Return the [x, y] coordinate for the center point of the cell that contains the specified text.  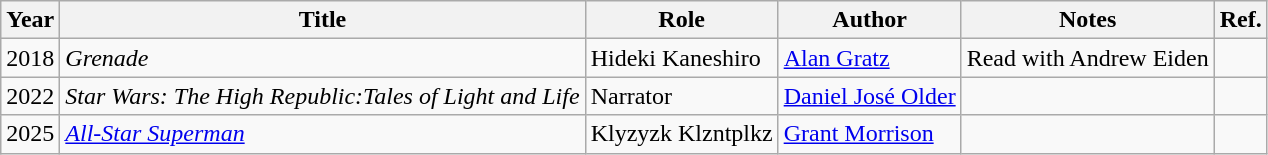
Grant Morrison [870, 134]
Hideki Kaneshiro [682, 58]
2025 [30, 134]
Grenade [322, 58]
Notes [1088, 20]
All-Star Superman [322, 134]
Klyzyzk Klzntplkz [682, 134]
Year [30, 20]
Read with Andrew Eiden [1088, 58]
2022 [30, 96]
Author [870, 20]
Role [682, 20]
Ref. [1240, 20]
Narrator [682, 96]
Alan Gratz [870, 58]
Star Wars: The High Republic:Tales of Light and Life [322, 96]
Daniel José Older [870, 96]
Title [322, 20]
2018 [30, 58]
